Find where the given text appears and provide that cell's center as [x, y] coordinate. 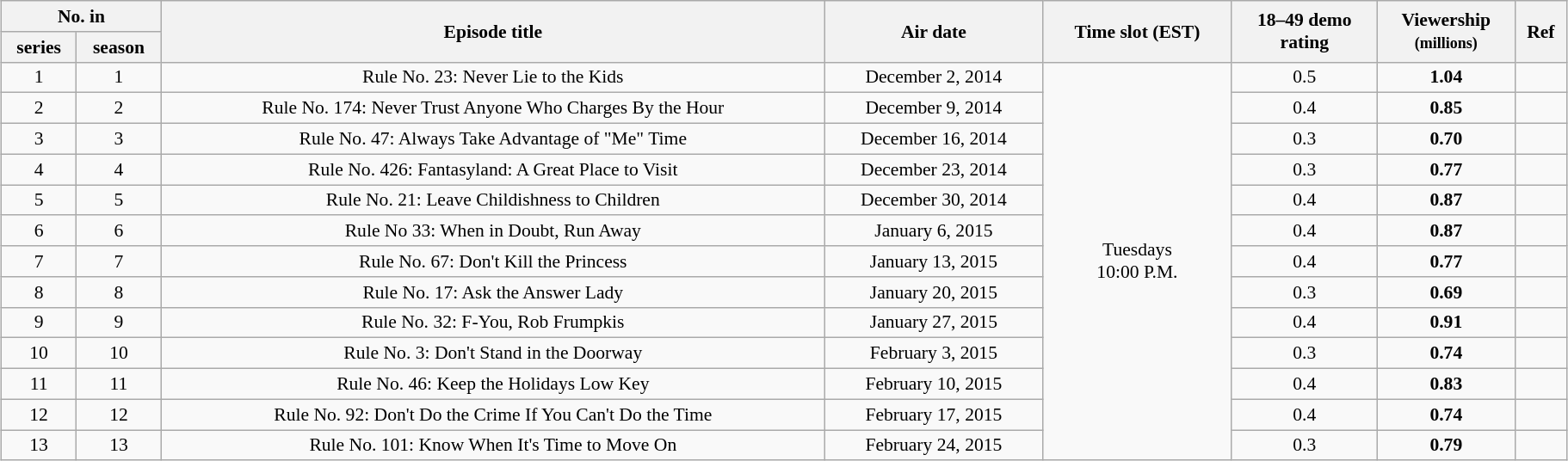
Air date [933, 31]
Ref [1540, 31]
0.85 [1446, 108]
Rule No. 101: Know When It's Time to Move On [492, 446]
December 2, 2014 [933, 77]
December 23, 2014 [933, 169]
December 9, 2014 [933, 108]
January 6, 2015 [933, 231]
Rule No. 46: Keep the Holidays Low Key [492, 384]
18–49 demorating [1305, 31]
January 20, 2015 [933, 292]
December 30, 2014 [933, 200]
1.04 [1446, 77]
December 16, 2014 [933, 139]
0.79 [1446, 446]
0.70 [1446, 139]
Tuesdays10:00 P.M. [1138, 261]
No. in [82, 16]
January 13, 2015 [933, 261]
February 24, 2015 [933, 446]
Viewership(millions) [1446, 31]
Rule No. 67: Don't Kill the Princess [492, 261]
0.83 [1446, 384]
February 10, 2015 [933, 384]
season [119, 47]
Rule No 33: When in Doubt, Run Away [492, 231]
Episode title [492, 31]
Rule No. 3: Don't Stand in the Doorway [492, 353]
Rule No. 23: Never Lie to the Kids [492, 77]
Rule No. 426: Fantasyland: A Great Place to Visit [492, 169]
Rule No. 32: F-You, Rob Frumpkis [492, 323]
0.5 [1305, 77]
0.91 [1446, 323]
February 3, 2015 [933, 353]
series [40, 47]
Rule No. 17: Ask the Answer Lady [492, 292]
Time slot (EST) [1138, 31]
Rule No. 47: Always Take Advantage of "Me" Time [492, 139]
0.69 [1446, 292]
Rule No. 174: Never Trust Anyone Who Charges By the Hour [492, 108]
Rule No. 21: Leave Childishness to Children [492, 200]
February 17, 2015 [933, 415]
January 27, 2015 [933, 323]
Rule No. 92: Don't Do the Crime If You Can't Do the Time [492, 415]
